Output the (x, y) coordinate of the center of the cell containing the given text.  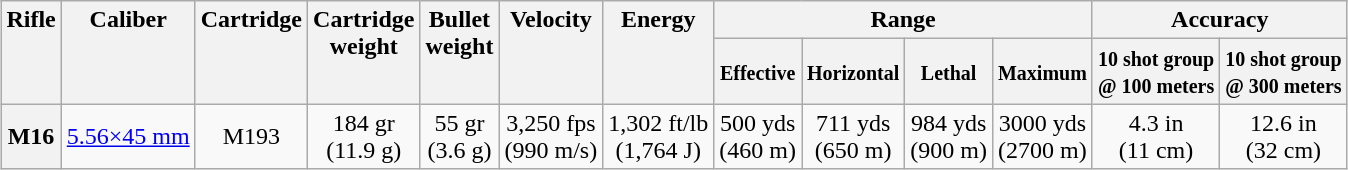
Energy (658, 52)
Rifle (31, 52)
1,302 ft/lb (1,764 J) (658, 136)
Velocity (551, 52)
Accuracy (1220, 20)
984 yds (900 m) (949, 136)
Bullet weight (460, 52)
Lethal (949, 72)
4.3 in (11 cm) (1156, 136)
55 gr (3.6 g) (460, 136)
Caliber (128, 52)
Horizontal (854, 72)
Maximum (1042, 72)
Range (904, 20)
5.56×45 mm (128, 136)
3000 yds (2700 m) (1042, 136)
10 shot group @ 100 meters (1156, 72)
10 shot group @ 300 meters (1284, 72)
Cartridge (251, 52)
3,250 fps (990 m/s) (551, 136)
M16 (31, 136)
Cartridge weight (364, 52)
184 gr (11.9 g) (364, 136)
12.6 in (32 cm) (1284, 136)
M193 (251, 136)
500 yds (460 m) (758, 136)
711 yds (650 m) (854, 136)
Effective (758, 72)
